Locate the cell with the specified text and output its (x, y) center coordinate. 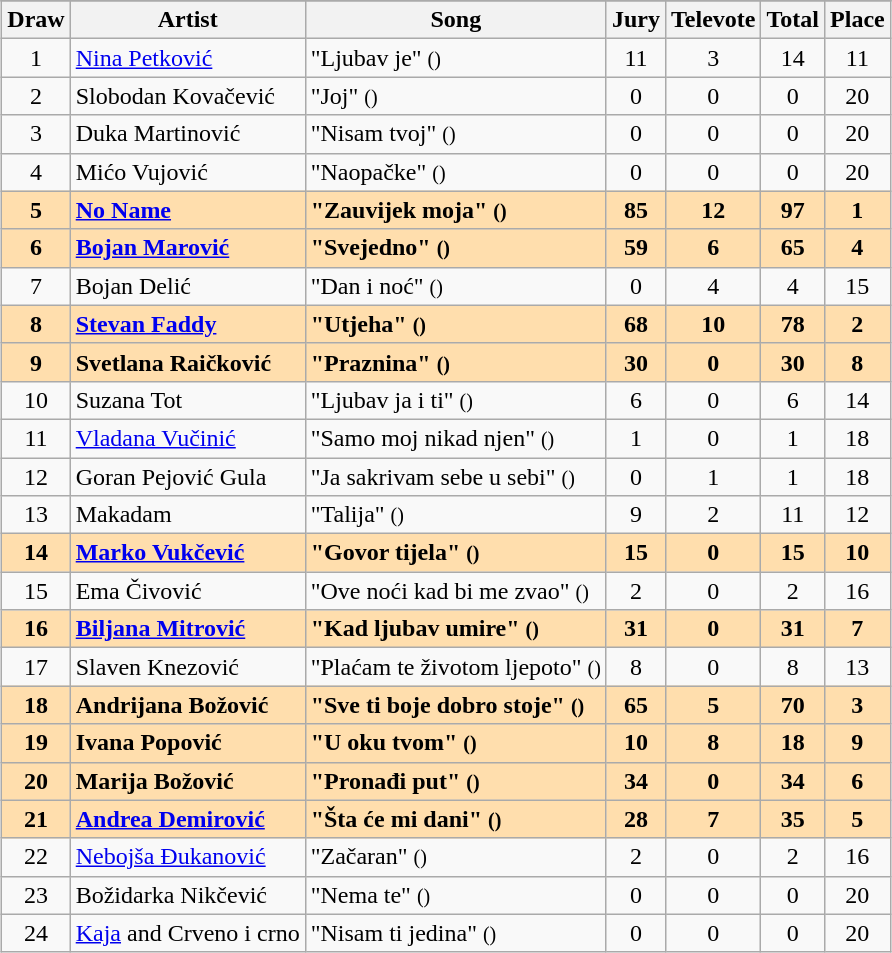
Mićo Vujović (188, 172)
Еma Čivović (188, 591)
Bojan Marović (188, 248)
85 (636, 210)
Andrea Demirović (188, 819)
78 (793, 324)
"Svejedno" () (456, 248)
70 (793, 705)
"Praznina" () (456, 362)
Total (793, 20)
Televote (712, 20)
Božidarka Nikčević (188, 895)
"Plaćam te životom ljepoto" () (456, 667)
Marko Vukčević (188, 553)
28 (636, 819)
24 (36, 933)
Biljana Mitrović (188, 629)
Place (858, 20)
97 (793, 210)
"U oku tvom" () (456, 743)
"Nisam ti jedina" () (456, 933)
"Samo moj nikad njen" () (456, 438)
Vladana Vučinić (188, 438)
Nebojša Đukanović (188, 857)
35 (793, 819)
Makadam (188, 515)
"Ljubav je" () (456, 58)
Bojan Delić (188, 286)
"Naopačke" () (456, 172)
"Ljubav ja i ti" () (456, 400)
Suzana Tot (188, 400)
"Utjeha" () (456, 324)
Ivana Popović (188, 743)
Stevan Faddy (188, 324)
"Začaran" () (456, 857)
22 (36, 857)
21 (36, 819)
"Nisam tvoj" () (456, 134)
"Zauvijek moja" () (456, 210)
"Јој" () (456, 96)
Marija Božović (188, 781)
59 (636, 248)
Slaven Knezović (188, 667)
"Kad ljubav umire" () (456, 629)
Jury (636, 20)
Andrijana Božović (188, 705)
68 (636, 324)
Goran Pejović Gula (188, 477)
19 (36, 743)
"Ove noći kad bi me zvao" () (456, 591)
23 (36, 895)
Duka Martinović (188, 134)
"Nema te" () (456, 895)
Svetlana Raičković (188, 362)
"Pronađi put" () (456, 781)
Artist (188, 20)
No Name (188, 210)
"Govor tijela" () (456, 553)
Draw (36, 20)
"Dan i noć" () (456, 286)
"Sve ti boje dobro stoje" () (456, 705)
"Ja sakrivam sebe u sebi" () (456, 477)
17 (36, 667)
Slobodan Kovačević (188, 96)
Song (456, 20)
"Talija" () (456, 515)
Kаја and Crveno i crno (188, 933)
Nina Petković (188, 58)
"Šta će mi dani" () (456, 819)
